Provide the (X, Y) coordinate of the cell's center where the given text is located.  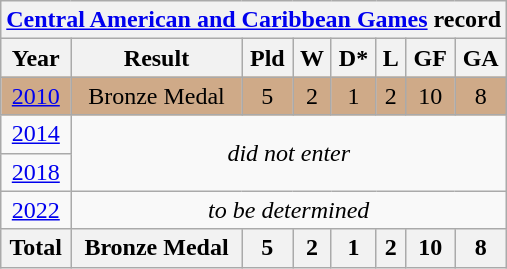
W (312, 58)
2022 (36, 210)
2014 (36, 134)
Total (36, 248)
to be determined (289, 210)
2010 (36, 96)
did not enter (289, 153)
GA (481, 58)
Central American and Caribbean Games record (254, 20)
2018 (36, 172)
Year (36, 58)
L (391, 58)
Pld (267, 58)
D* (354, 58)
Result (156, 58)
GF (430, 58)
